Return the (x, y) coordinate for the center point of the cell that contains the specified text.  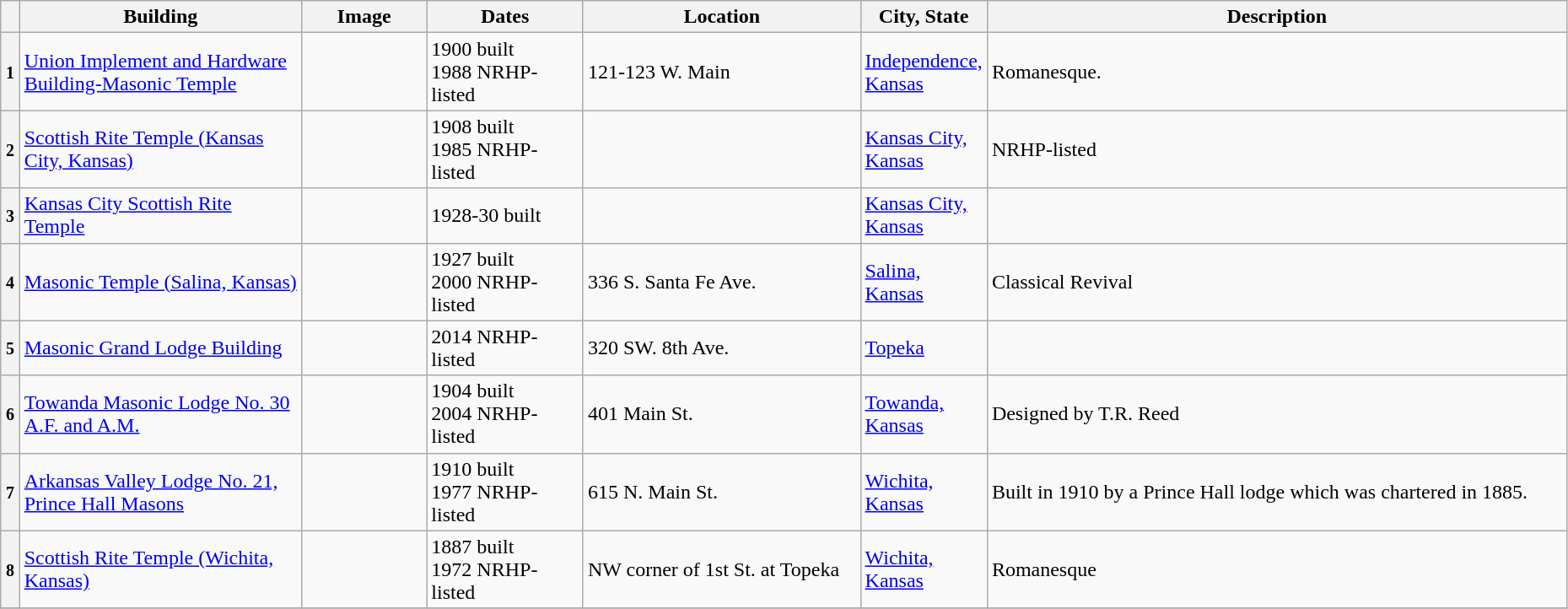
7 (10, 492)
8 (10, 569)
5 (10, 348)
Salina, Kansas (924, 282)
Scottish Rite Temple (Wichita, Kansas) (160, 569)
Independence, Kansas (924, 72)
NW corner of 1st St. at Topeka (722, 569)
Topeka (924, 348)
Union Implement and Hardware Building-Masonic Temple (160, 72)
Romanesque (1277, 569)
Designed by T.R. Reed (1277, 414)
1900 built1988 NRHP-listed (505, 72)
615 N. Main St. (722, 492)
320 SW. 8th Ave. (722, 348)
1928-30 built (505, 216)
Dates (505, 17)
Masonic Temple (Salina, Kansas) (160, 282)
Classical Revival (1277, 282)
6 (10, 414)
2 (10, 149)
Image (364, 17)
1910 built1977 NRHP-listed (505, 492)
4 (10, 282)
1927 built2000 NRHP-listed (505, 282)
Description (1277, 17)
Kansas City Scottish Rite Temple (160, 216)
Built in 1910 by a Prince Hall lodge which was chartered in 1885. (1277, 492)
Towanda Masonic Lodge No. 30 A.F. and A.M. (160, 414)
City, State (924, 17)
3 (10, 216)
Building (160, 17)
Location (722, 17)
2014 NRHP-listed (505, 348)
NRHP-listed (1277, 149)
Towanda, Kansas (924, 414)
336 S. Santa Fe Ave. (722, 282)
1 (10, 72)
401 Main St. (722, 414)
Scottish Rite Temple (Kansas City, Kansas) (160, 149)
1887 built1972 NRHP-listed (505, 569)
1904 built2004 NRHP-listed (505, 414)
Arkansas Valley Lodge No. 21, Prince Hall Masons (160, 492)
1908 built1985 NRHP-listed (505, 149)
121-123 W. Main (722, 72)
Masonic Grand Lodge Building (160, 348)
Romanesque. (1277, 72)
